Pinpoint the cell where the given text exists, returning its [x, y] midpoint coordinate. 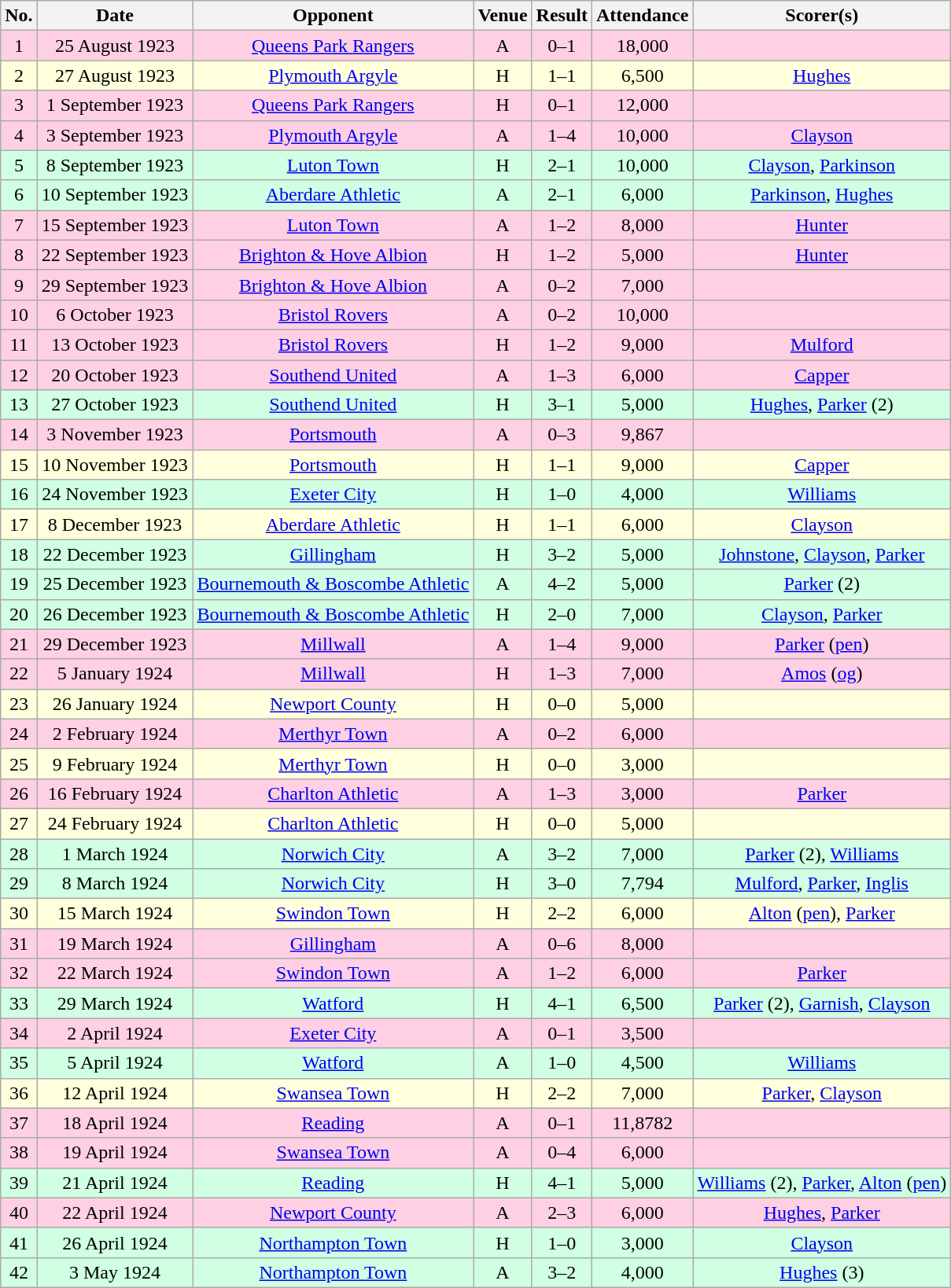
26 January 1924 [115, 704]
27 [19, 823]
12 April 1924 [115, 1093]
30 [19, 914]
Parker (2), Garnish, Clayson [822, 1003]
Hughes [822, 75]
11,8782 [642, 1123]
18 April 1924 [115, 1123]
25 August 1923 [115, 46]
19 March 1924 [115, 944]
24 [19, 734]
Mulford [822, 344]
Parker (2), Williams [822, 853]
0–4 [562, 1153]
9 [19, 285]
Alton (pen), Parker [822, 914]
29 [19, 884]
12 [19, 375]
Johnstone, Clayson, Parker [822, 554]
38 [19, 1153]
Date [115, 16]
2 April 1924 [115, 1033]
Hughes, Parker (2) [822, 405]
26 [19, 793]
5 January 1924 [115, 674]
40 [19, 1213]
1 September 1923 [115, 105]
Opponent [334, 16]
Attendance [642, 16]
22 April 1924 [115, 1213]
6 [19, 195]
Clayson, Parkinson [822, 165]
Venue [503, 16]
8 September 1923 [115, 165]
Parker (pen) [822, 644]
21 [19, 644]
7 [19, 225]
25 [19, 764]
15 March 1924 [115, 914]
29 December 1923 [115, 644]
41 [19, 1242]
14 [19, 435]
11 [19, 344]
Parkinson, Hughes [822, 195]
13 October 1923 [115, 344]
0–6 [562, 944]
10 [19, 315]
16 February 1924 [115, 793]
Result [562, 16]
3–0 [562, 884]
6 October 1923 [115, 315]
37 [19, 1123]
8 March 1924 [115, 884]
27 August 1923 [115, 75]
29 September 1923 [115, 285]
36 [19, 1093]
20 October 1923 [115, 375]
7,794 [642, 884]
Scorer(s) [822, 16]
15 September 1923 [115, 225]
22 December 1923 [115, 554]
Parker, Clayson [822, 1093]
Hughes (3) [822, 1272]
34 [19, 1033]
39 [19, 1183]
10 September 1923 [115, 195]
3 May 1924 [115, 1272]
Clayson, Parker [822, 614]
24 November 1923 [115, 495]
42 [19, 1272]
26 April 1924 [115, 1242]
18,000 [642, 46]
3 September 1923 [115, 135]
22 [19, 674]
12,000 [642, 105]
4,500 [642, 1063]
4 [19, 135]
29 March 1924 [115, 1003]
8 December 1923 [115, 524]
22 September 1923 [115, 255]
Parker (2) [822, 584]
3 [19, 105]
22 March 1924 [115, 973]
18 [19, 554]
32 [19, 973]
4–2 [562, 584]
26 December 1923 [115, 614]
2 February 1924 [115, 734]
23 [19, 704]
24 February 1924 [115, 823]
35 [19, 1063]
Hughes, Parker [822, 1213]
5 [19, 165]
27 October 1923 [115, 405]
Mulford, Parker, Inglis [822, 884]
2–0 [562, 614]
10 November 1923 [115, 465]
3,500 [642, 1033]
19 [19, 584]
9 February 1924 [115, 764]
19 April 1924 [115, 1153]
0–3 [562, 435]
20 [19, 614]
25 December 1923 [115, 584]
5 April 1924 [115, 1063]
3–1 [562, 405]
17 [19, 524]
31 [19, 944]
Williams (2), Parker, Alton (pen) [822, 1183]
Amos (og) [822, 674]
2–3 [562, 1213]
15 [19, 465]
1 [19, 46]
3 November 1923 [115, 435]
2 [19, 75]
21 April 1924 [115, 1183]
9,867 [642, 435]
16 [19, 495]
1 March 1924 [115, 853]
33 [19, 1003]
No. [19, 16]
13 [19, 405]
8 [19, 255]
28 [19, 853]
